Pinpoint the cell where the given text exists, returning its [x, y] midpoint coordinate. 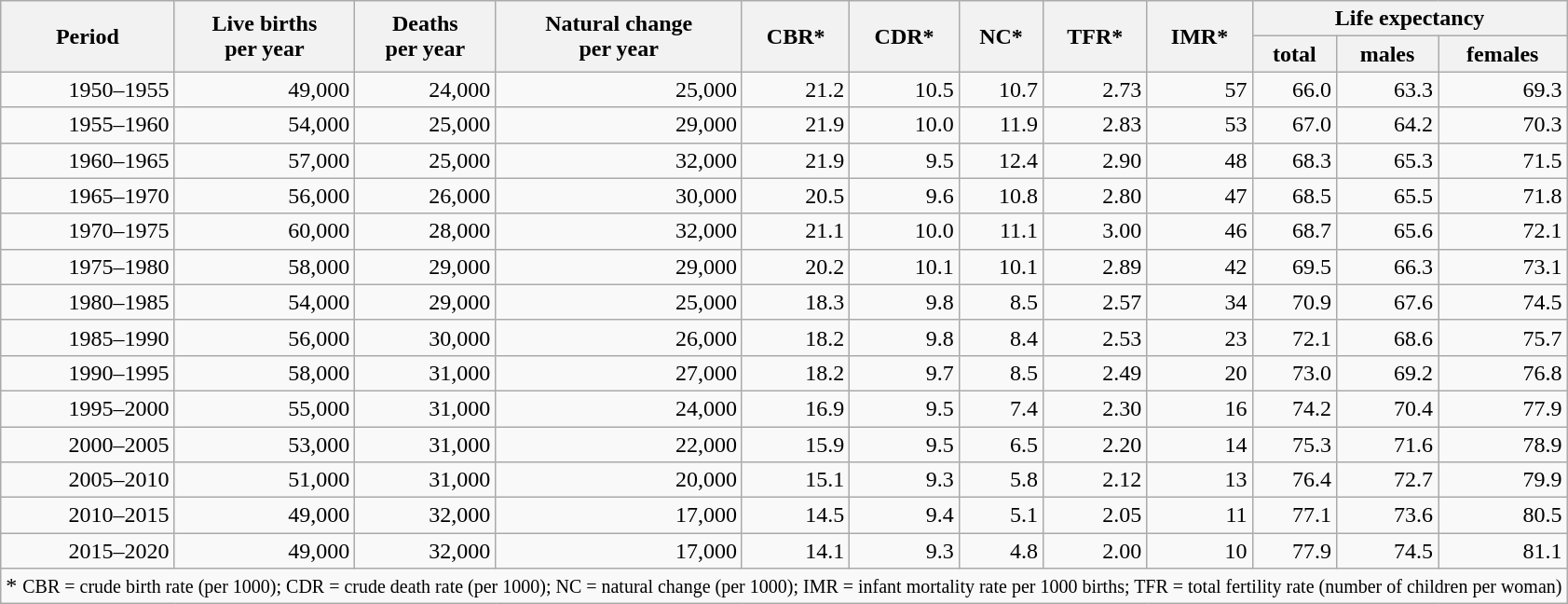
1970–1975 [88, 231]
1965–1970 [88, 196]
53,000 [265, 445]
72.7 [1386, 480]
6.5 [1001, 445]
2.80 [1096, 196]
1985–1990 [88, 337]
2.05 [1096, 515]
5.8 [1001, 480]
10.8 [1001, 196]
73.1 [1503, 267]
2.57 [1096, 302]
68.7 [1294, 231]
7.4 [1001, 408]
1990–1995 [88, 373]
71.5 [1503, 160]
9.7 [904, 373]
10 [1200, 551]
57,000 [265, 160]
1955–1960 [88, 125]
9.6 [904, 196]
Natural changeper year [619, 36]
TFR* [1096, 36]
67.6 [1386, 302]
76.4 [1294, 480]
12.4 [1001, 160]
81.1 [1503, 551]
46 [1200, 231]
73.6 [1386, 515]
53 [1200, 125]
2.30 [1096, 408]
60,000 [265, 231]
14.5 [796, 515]
15.9 [796, 445]
65.6 [1386, 231]
42 [1200, 267]
76.8 [1503, 373]
2005–2010 [88, 480]
47 [1200, 196]
78.9 [1503, 445]
20.2 [796, 267]
Deathsper year [425, 36]
67.0 [1294, 125]
68.3 [1294, 160]
14 [1200, 445]
20 [1200, 373]
2.83 [1096, 125]
69.2 [1386, 373]
8.4 [1001, 337]
11.1 [1001, 231]
28,000 [425, 231]
CDR* [904, 36]
18.3 [796, 302]
20.5 [796, 196]
2.49 [1096, 373]
75.3 [1294, 445]
11 [1200, 515]
68.5 [1294, 196]
2015–2020 [88, 551]
57 [1200, 89]
71.8 [1503, 196]
13 [1200, 480]
22,000 [619, 445]
2.89 [1096, 267]
77.1 [1294, 515]
70.3 [1503, 125]
males [1386, 54]
79.9 [1503, 480]
15.1 [796, 480]
75.7 [1503, 337]
27,000 [619, 373]
2.53 [1096, 337]
1980–1985 [88, 302]
1995–2000 [88, 408]
1960–1965 [88, 160]
74.2 [1294, 408]
65.5 [1386, 196]
Live birthsper year [265, 36]
CBR* [796, 36]
2000–2005 [88, 445]
14.1 [796, 551]
Period [88, 36]
64.2 [1386, 125]
66.3 [1386, 267]
Life expectancy [1410, 19]
70.9 [1294, 302]
68.6 [1386, 337]
70.4 [1386, 408]
80.5 [1503, 515]
1975–1980 [88, 267]
55,000 [265, 408]
IMR* [1200, 36]
16 [1200, 408]
females [1503, 54]
3.00 [1096, 231]
69.3 [1503, 89]
2.12 [1096, 480]
65.3 [1386, 160]
11.9 [1001, 125]
total [1294, 54]
10.5 [904, 89]
NC* [1001, 36]
66.0 [1294, 89]
69.5 [1294, 267]
51,000 [265, 480]
21.1 [796, 231]
4.8 [1001, 551]
10.7 [1001, 89]
1950–1955 [88, 89]
2.20 [1096, 445]
2010–2015 [88, 515]
21.2 [796, 89]
71.6 [1386, 445]
63.3 [1386, 89]
2.90 [1096, 160]
73.0 [1294, 373]
2.00 [1096, 551]
2.73 [1096, 89]
20,000 [619, 480]
34 [1200, 302]
48 [1200, 160]
16.9 [796, 408]
23 [1200, 337]
5.1 [1001, 515]
9.4 [904, 515]
